Extract the (X, Y) coordinate from the center of the cell holding the provided text.  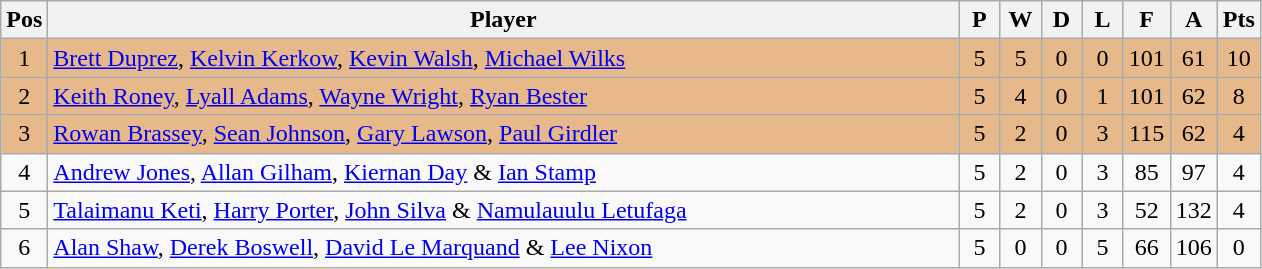
Andrew Jones, Allan Gilham, Kiernan Day & Ian Stamp (504, 172)
61 (1194, 58)
Player (504, 20)
66 (1146, 248)
97 (1194, 172)
L (1102, 20)
Brett Duprez, Kelvin Kerkow, Kevin Walsh, Michael Wilks (504, 58)
115 (1146, 134)
10 (1238, 58)
D (1062, 20)
Alan Shaw, Derek Boswell, David Le Marquand & Lee Nixon (504, 248)
Pos (24, 20)
6 (24, 248)
85 (1146, 172)
106 (1194, 248)
P (980, 20)
F (1146, 20)
W (1020, 20)
Keith Roney, Lyall Adams, Wayne Wright, Ryan Bester (504, 96)
Talaimanu Keti, Harry Porter, John Silva & Namulauulu Letufaga (504, 210)
132 (1194, 210)
52 (1146, 210)
8 (1238, 96)
Rowan Brassey, Sean Johnson, Gary Lawson, Paul Girdler (504, 134)
Pts (1238, 20)
A (1194, 20)
